For the text-containing cell, return its midpoint in (x, y) coordinate format. 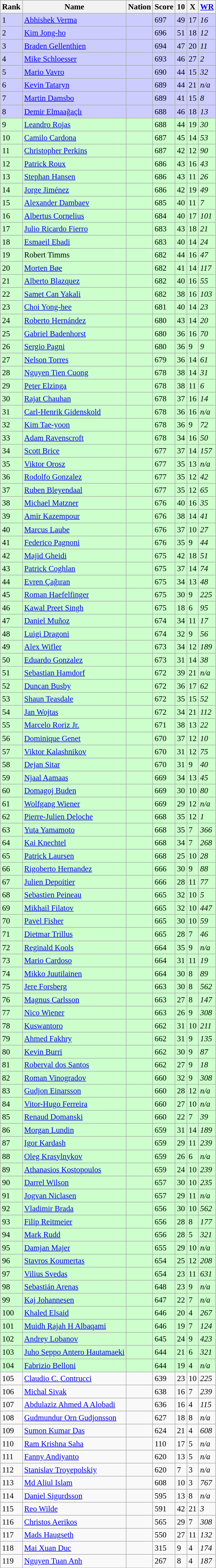
Wolfgang Wiener (75, 804)
Athanasios Kostopoulos (75, 1169)
Mike Schloesser (75, 59)
Viktor Kalashnikov (75, 752)
97 (11, 1274)
66 (11, 869)
54 (11, 712)
68 (11, 895)
Andrey Lobanov (75, 1339)
Luigi Dragoni (75, 634)
Dominique Genet (75, 738)
Robert Timms (75, 255)
Esmaeil Ebadi (75, 242)
157 (207, 451)
Kawal Preet Singh (75, 608)
Ahmed Fakhry (75, 1039)
118 (11, 1548)
Nguyen Tien Cuong (75, 373)
57 (11, 752)
Peter Elzinga (75, 386)
Leandro Rojas (75, 124)
Rodolfo Gonzalez (75, 477)
Filip Reitmeier (75, 1222)
Christopher Perkins (75, 150)
767 (207, 1483)
681 (164, 307)
Alexander Dambaev (75, 203)
63 (11, 830)
96 (11, 1261)
Martin Damsbo (75, 98)
98 (11, 1287)
135 (207, 1039)
Sebastian Hamdorf (75, 673)
83 (11, 1091)
X (193, 7)
Rank (11, 7)
Samet Can Yakali (75, 294)
211 (207, 1026)
Juho Seppo Antero Hautamaeki (75, 1352)
116 (11, 1522)
595 (164, 1496)
Christos Aerikos (75, 1522)
423 (207, 1339)
645 (164, 1339)
Oleg Krasylnykov (75, 1156)
671 (164, 725)
177 (207, 1222)
Nguyen Tuan Anh (75, 1561)
655 (164, 1248)
81 (11, 1065)
124 (207, 1326)
69 (11, 908)
60 (11, 791)
Majid Gheidi (75, 556)
315 (164, 1548)
Stanislav Troyepolskiy (75, 1470)
Choi Yong-hee (75, 307)
174 (207, 1548)
WR (207, 7)
Morgan Lundin (75, 1130)
Daniel Sigurdsson (75, 1496)
Shaun Teasdale (75, 699)
Claudio C. Contrucci (75, 1378)
Evren Çağıran (75, 582)
Mark Rudd (75, 1235)
Kai Knechtel (75, 843)
Nation (139, 7)
Darrel Wilson (75, 1182)
Gabriel Badenhorst (75, 334)
679 (164, 360)
Michael Matzner (75, 503)
Viktor Orosz (75, 464)
109 (11, 1431)
Kevin Tataryn (75, 85)
132 (207, 1535)
102 (11, 1339)
Score (164, 7)
94 (11, 1235)
71 (11, 934)
Morten Bøe (75, 268)
73 (11, 960)
631 (207, 1274)
550 (164, 1535)
685 (164, 203)
187 (207, 1561)
697 (164, 20)
Stephan Hansen (75, 177)
Sergio Pagni (75, 346)
Kevin Burri (75, 1052)
Yuta Yamamoto (75, 830)
648 (164, 1287)
Abdulaziz Ahmed A Alobadi (75, 1404)
208 (207, 1261)
Sumon Kumar Das (75, 1431)
92 (11, 1209)
Julio Ricardo Fierro (75, 229)
93 (11, 1222)
447 (207, 908)
Demir Elmaağaçlı (75, 112)
Marcelo Roriz Jr. (75, 725)
Jorge Jiménez (75, 190)
86 (11, 1130)
684 (164, 216)
Julien Depoitier (75, 882)
79 (11, 1039)
Mario Vavro (75, 72)
Reginald Kools (75, 947)
Patrick Coghlan (75, 568)
76 (11, 1000)
Gudjon Einarsson (75, 1091)
99 (11, 1300)
694 (164, 46)
Kuswantoro (75, 1026)
119 (11, 1561)
Md Aliul Islam (75, 1483)
Roman Haefelfinger (75, 595)
Domagoj Buden (75, 791)
Roberval dos Santos (75, 1065)
Mario Cardoso (75, 960)
Patrick Roux (75, 164)
108 (11, 1418)
235 (207, 1182)
Michal Sivak (75, 1392)
Damjan Majer (75, 1248)
Mikhail Filatov (75, 908)
Jere Forsberg (75, 986)
565 (164, 1522)
Name (75, 7)
Dejan Sitar (75, 764)
Fabrizio Belloni (75, 1365)
Rajat Chauhan (75, 399)
Mads Haugseth (75, 1535)
Reo Wilde (75, 1509)
268 (207, 843)
147 (207, 1000)
Federico Pagnoni (75, 542)
114 (11, 1496)
106 (11, 1392)
Pierre-Julien Deloche (75, 817)
Kim Jong-ho (75, 33)
Renaud Domanski (75, 1117)
Patrick Laursen (75, 856)
627 (164, 1418)
Nico Wiener (75, 1013)
Kim Tae-yoon (75, 425)
Vitor-Hugo Ferreira (75, 1104)
638 (164, 1392)
Khaled Elsaid (75, 1313)
Alex Wifler (75, 647)
58 (11, 764)
Marcus Laube (75, 529)
107 (11, 1404)
Muidh Rajah H Albaqami (75, 1326)
Jan Wojtas (75, 712)
Nelson Torres (75, 360)
84 (11, 1104)
78 (11, 1026)
82 (11, 1078)
639 (164, 1378)
Roberto Hernández (75, 320)
366 (207, 830)
Magnus Carlsson (75, 1000)
104 (11, 1365)
693 (164, 59)
Rigoberto Hernandez (75, 869)
Kaj Johannesen (75, 1300)
Eduardo Gonzalez (75, 660)
Gudmundur Orn Gudjonsson (75, 1418)
Roman Vinogradov (75, 1078)
Sebastián Arenas (75, 1287)
Stavros Koumertas (75, 1261)
647 (164, 1300)
636 (164, 1404)
591 (164, 1509)
Alberto Blazquez (75, 281)
Vladimir Brada (75, 1209)
Mikko Juutilainen (75, 974)
113 (11, 1483)
624 (164, 1431)
Albertus Cornelius (75, 216)
Fanny Andiyanto (75, 1457)
105 (11, 1378)
Scott Brice (75, 451)
Jogvan Niclasen (75, 1196)
690 (164, 72)
Njaal Aamaas (75, 778)
Pavel Fisher (75, 921)
Vilius Svedas (75, 1274)
Mai Xuan Duc (75, 1548)
Dietmar Trillus (75, 934)
111 (11, 1457)
33 (11, 438)
67 (11, 882)
Daniel Muñoz (75, 621)
696 (164, 33)
85 (11, 1117)
Adam Ravenscroft (75, 438)
64 (11, 843)
Braden Gellenthien (75, 46)
100 (11, 1313)
Ram Krishna Saha (75, 1444)
Ruben Bleyendaal (75, 490)
91 (11, 1196)
Duncan Busby (75, 686)
Sebastien Peineau (75, 895)
Carl-Henrik Gidenskold (75, 412)
Abhishek Verma (75, 20)
Amir Kazempour (75, 516)
Camilo Cardona (75, 138)
Igor Kardash (75, 1143)
